Output the [X, Y] coordinate of the center of the cell containing the given text.  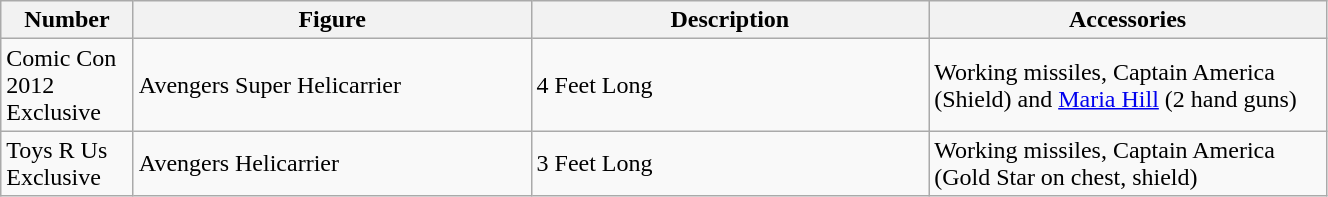
Toys R Us Exclusive [68, 164]
Description [730, 20]
3 Feet Long [730, 164]
Working missiles, Captain America (Gold Star on chest, shield) [1128, 164]
Number [68, 20]
Accessories [1128, 20]
Avengers Helicarrier [332, 164]
Avengers Super Helicarrier [332, 85]
Working missiles, Captain America (Shield) and Maria Hill (2 hand guns) [1128, 85]
4 Feet Long [730, 85]
Comic Con 2012 Exclusive [68, 85]
Figure [332, 20]
